Determine the [x, y] coordinate at the center of the cell enclosing the given text.  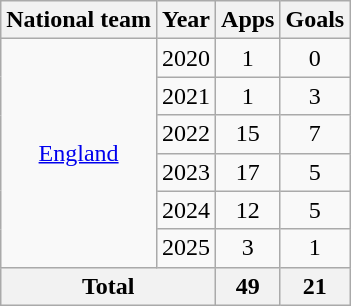
Year [186, 20]
National team [79, 20]
17 [248, 172]
21 [315, 286]
2021 [186, 96]
2022 [186, 134]
Apps [248, 20]
2020 [186, 58]
Total [108, 286]
7 [315, 134]
15 [248, 134]
49 [248, 286]
2023 [186, 172]
2024 [186, 210]
England [79, 153]
2025 [186, 248]
Goals [315, 20]
0 [315, 58]
12 [248, 210]
